Provide the (X, Y) coordinate of the cell's center where the given text is located.  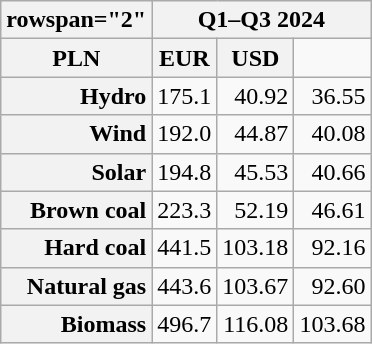
PLN (76, 58)
EUR (184, 58)
40.66 (332, 172)
45.53 (256, 172)
194.8 (184, 172)
Biomass (76, 324)
116.08 (256, 324)
40.08 (332, 134)
103.67 (256, 286)
441.5 (184, 248)
Solar (76, 172)
496.7 (184, 324)
Q1–Q3 2024 (262, 20)
175.1 (184, 96)
USD (256, 58)
Brown coal (76, 210)
443.6 (184, 286)
103.68 (332, 324)
192.0 (184, 134)
46.61 (332, 210)
Hydro (76, 96)
92.16 (332, 248)
52.19 (256, 210)
92.60 (332, 286)
40.92 (256, 96)
Wind (76, 134)
36.55 (332, 96)
Hard coal (76, 248)
rowspan="2" (76, 20)
Natural gas (76, 286)
44.87 (256, 134)
103.18 (256, 248)
223.3 (184, 210)
